Detect which cell encompasses the target text, then output its (X, Y) center coordinate. 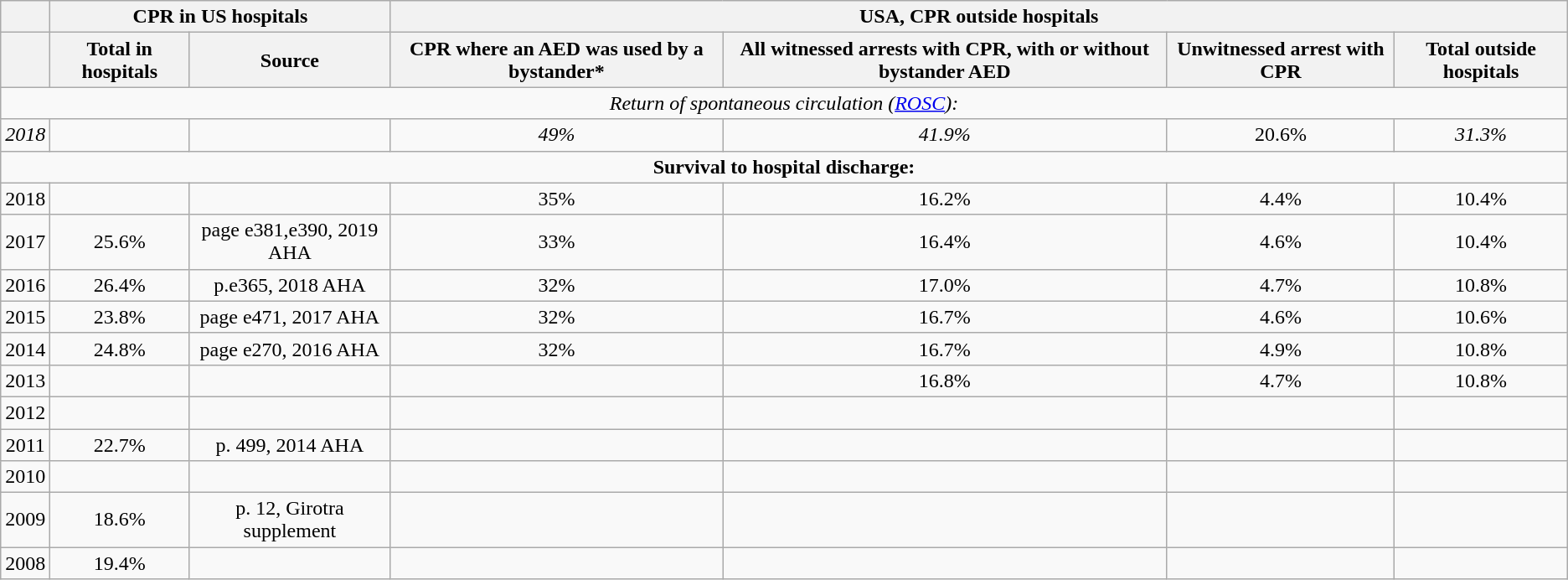
31.3% (1481, 135)
25.6% (120, 241)
p.e365, 2018 AHA (290, 285)
page e270, 2016 AHA (290, 349)
26.4% (120, 285)
18.6% (120, 520)
2011 (25, 445)
page e471, 2017 AHA (290, 317)
2008 (25, 563)
Total outside hospitals (1481, 60)
33% (556, 241)
Return of spontaneous circulation (ROSC): (784, 103)
19.4% (120, 563)
10.6% (1481, 317)
Total in hospitals (120, 60)
20.6% (1281, 135)
16.4% (945, 241)
Source (290, 60)
2012 (25, 412)
2017 (25, 241)
41.9% (945, 135)
2013 (25, 381)
Survival to hospital discharge: (784, 167)
49% (556, 135)
All witnessed arrests with CPR, with or without bystander AED (945, 60)
2016 (25, 285)
22.7% (120, 445)
p. 499, 2014 AHA (290, 445)
CPR in US hospitals (220, 17)
CPR where an AED was used by a bystander* (556, 60)
23.8% (120, 317)
2010 (25, 477)
Unwitnessed arrest with CPR (1281, 60)
p. 12, Girotra supplement (290, 520)
2009 (25, 520)
16.2% (945, 199)
page e381,e390, 2019 AHA (290, 241)
35% (556, 199)
2015 (25, 317)
24.8% (120, 349)
4.9% (1281, 349)
17.0% (945, 285)
4.4% (1281, 199)
16.8% (945, 381)
2014 (25, 349)
USA, CPR outside hospitals (978, 17)
